Determine the [x, y] coordinate at the center of the cell enclosing the given text.  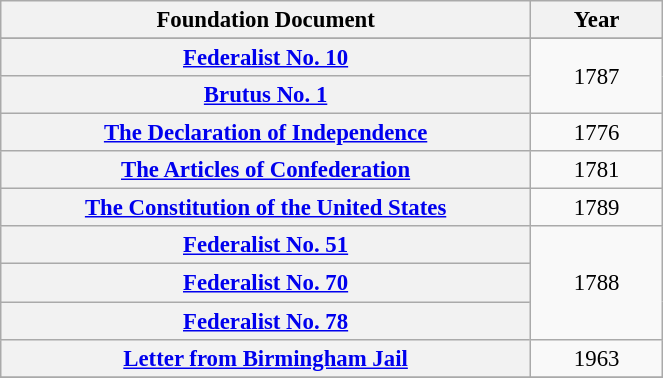
Year [596, 20]
Federalist No. 51 [266, 245]
1776 [596, 133]
Foundation Document [266, 20]
Federalist No. 78 [266, 321]
The Articles of Confederation [266, 170]
1963 [596, 358]
The Declaration of Independence [266, 133]
Brutus No. 1 [266, 95]
Federalist No. 10 [266, 58]
1781 [596, 170]
Federalist No. 70 [266, 283]
1789 [596, 208]
Letter from Birmingham Jail [266, 358]
1787 [596, 76]
The Constitution of the United States [266, 208]
1788 [596, 282]
